Locate the cell with the specified text and output its [X, Y] center coordinate. 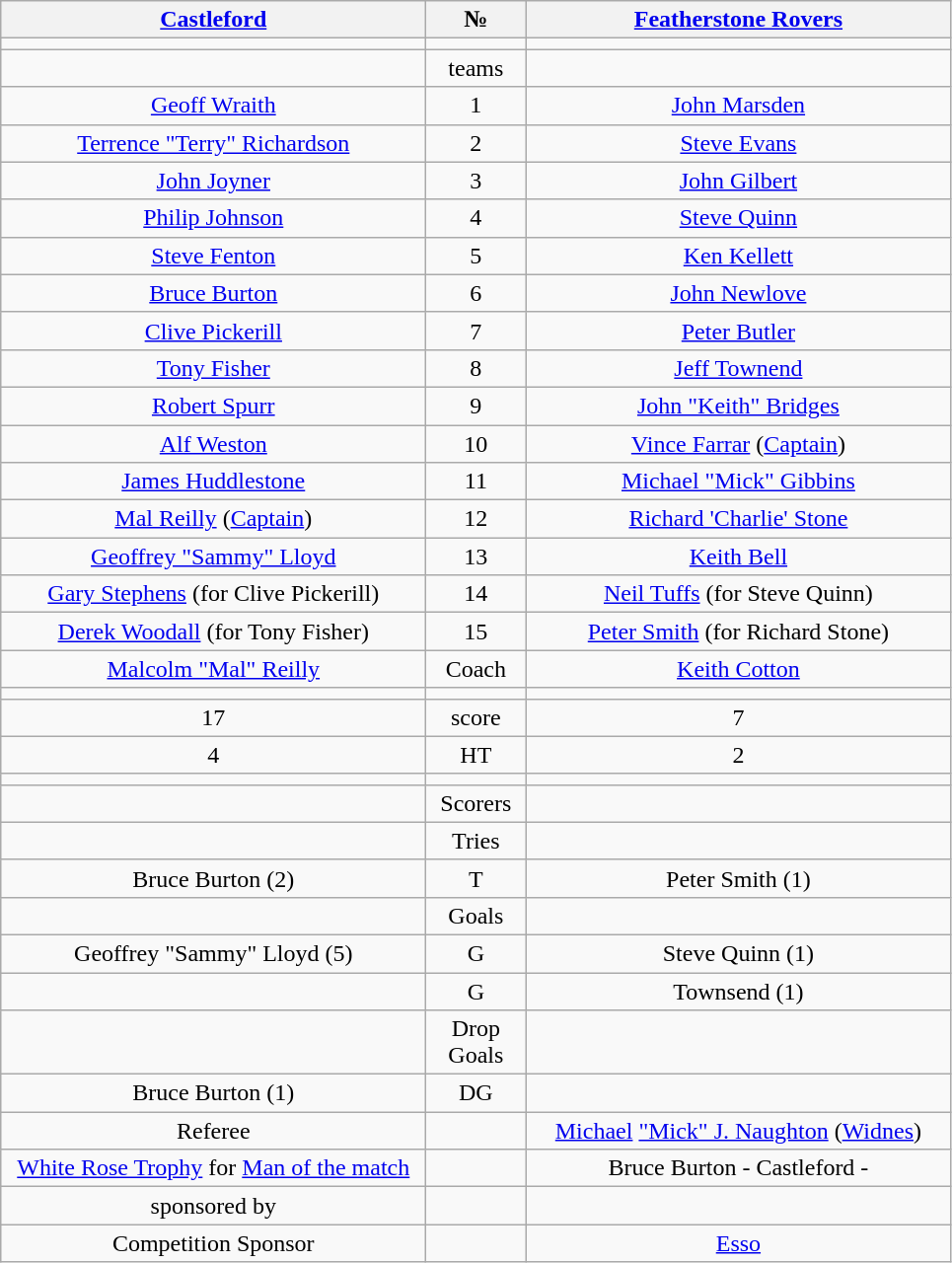
Featherstone Rovers [738, 20]
Bruce Burton - Castleford - [738, 1168]
John "Keith" Bridges [738, 406]
Competition Sponsor [213, 1243]
DG [476, 1093]
3 [476, 181]
11 [476, 482]
Tries [476, 841]
Castleford [213, 20]
Neil Tuffs (for Steve Quinn) [738, 594]
Peter Smith (1) [738, 878]
Goals [476, 916]
Steve Quinn [738, 218]
Mal Reilly (Captain) [213, 519]
Keith Cotton [738, 669]
17 [213, 717]
Bruce Burton [213, 293]
Bruce Burton (2) [213, 878]
8 [476, 368]
Bruce Burton (1) [213, 1093]
12 [476, 519]
score [476, 717]
15 [476, 631]
Tony Fisher [213, 368]
John Joyner [213, 181]
sponsored by [213, 1206]
John Marsden [738, 106]
6 [476, 293]
White Rose Trophy for Man of the match [213, 1168]
Drop Goals [476, 1042]
Philip Johnson [213, 218]
Michael "Mick" J. Naughton (Widnes) [738, 1131]
Terrence "Terry" Richardson [213, 143]
14 [476, 594]
Gary Stephens (for Clive Pickerill) [213, 594]
Michael "Mick" Gibbins [738, 482]
Alf Weston [213, 443]
John Newlove [738, 293]
13 [476, 557]
9 [476, 406]
Coach [476, 669]
Jeff Townend [738, 368]
Vince Farrar (Captain) [738, 443]
Keith Bell [738, 557]
teams [476, 68]
Referee [213, 1131]
Geoffrey "Sammy" Lloyd (5) [213, 953]
Scorers [476, 803]
Geoffrey "Sammy" Lloyd [213, 557]
Robert Spurr [213, 406]
Ken Kellett [738, 256]
Peter Smith (for Richard Stone) [738, 631]
James Huddlestone [213, 482]
Peter Butler [738, 331]
Geoff Wraith [213, 106]
№ [476, 20]
5 [476, 256]
Clive Pickerill [213, 331]
Malcolm "Mal" Reilly [213, 669]
Derek Woodall (for Tony Fisher) [213, 631]
Steve Quinn (1) [738, 953]
Richard 'Charlie' Stone [738, 519]
Esso [738, 1243]
Townsend (1) [738, 992]
10 [476, 443]
Steve Fenton [213, 256]
John Gilbert [738, 181]
Steve Evans [738, 143]
HT [476, 755]
T [476, 878]
1 [476, 106]
